Scan for the cell matching the given text and deliver its [x, y] coordinate at center. 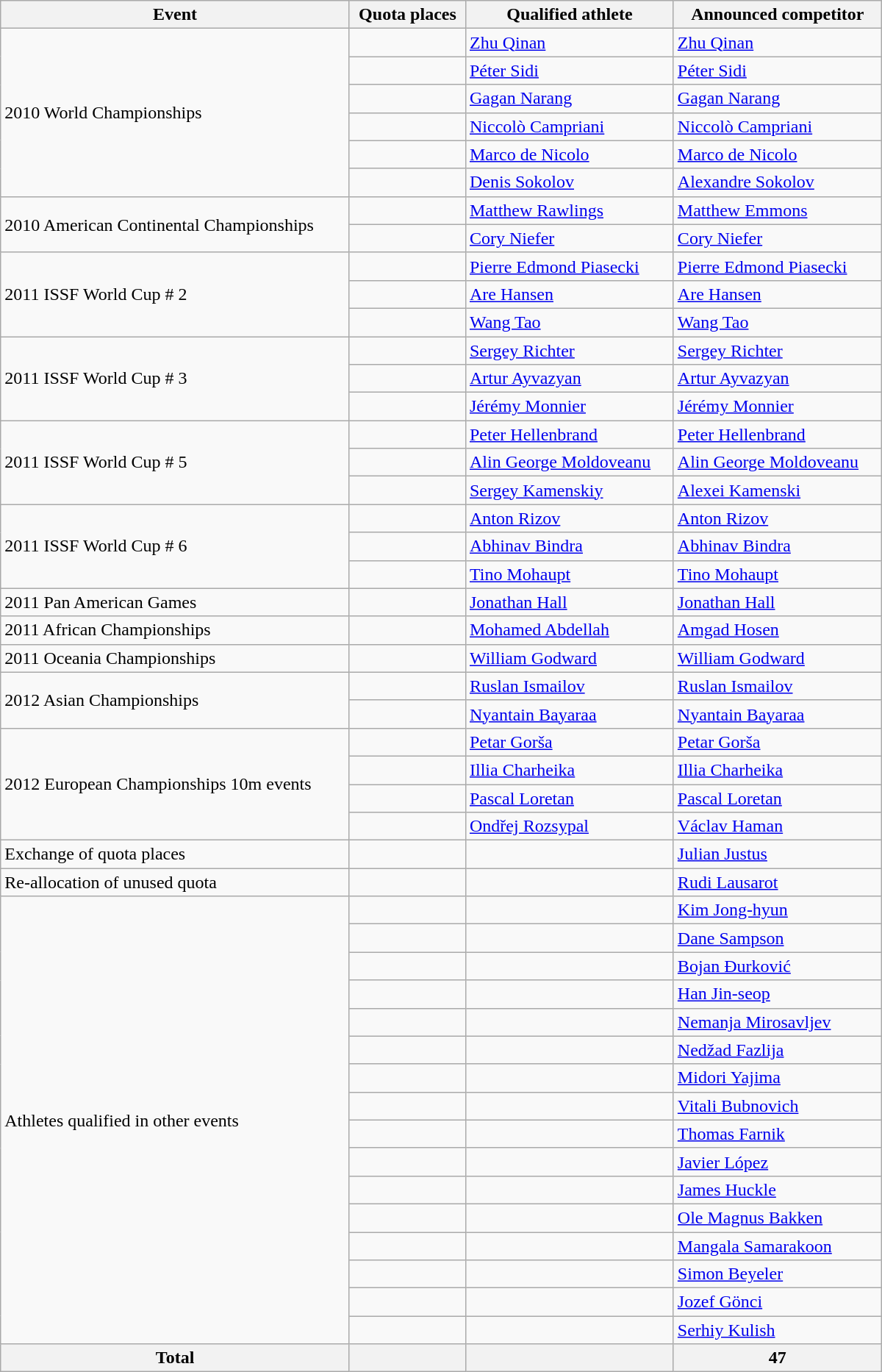
Qualified athlete [569, 15]
Javier López [778, 1162]
Julian Justus [778, 854]
Total [175, 1358]
Rudi Lausarot [778, 882]
Ole Magnus Bakken [778, 1218]
Alexei Kamenski [778, 490]
2012 European Championships 10m events [175, 784]
2011 African Championships [175, 630]
Kim Jong-hyun [778, 910]
2011 ISSF World Cup # 6 [175, 546]
Vitali Bubnovich [778, 1106]
2011 Oceania Championships [175, 658]
Matthew Emmons [778, 210]
2010 American Continental Championships [175, 224]
Václav Haman [778, 826]
2012 Asian Championships [175, 700]
Athletes qualified in other events [175, 1121]
Nedžad Fazlija [778, 1050]
Mangala Samarakoon [778, 1246]
Matthew Rawlings [569, 210]
Re-allocation of unused quota [175, 882]
Exchange of quota places [175, 854]
Midori Yajima [778, 1078]
2011 Pan American Games [175, 602]
Bojan Đurković [778, 966]
Announced competitor [778, 15]
Event [175, 15]
Dane Sampson [778, 938]
Amgad Hosen [778, 630]
Nemanja Mirosavljev [778, 1022]
47 [778, 1358]
Ondřej Rozsypal [569, 826]
Quota places [407, 15]
2011 ISSF World Cup # 3 [175, 379]
2011 ISSF World Cup # 2 [175, 294]
2011 ISSF World Cup # 5 [175, 462]
Jozef Gönci [778, 1302]
Denis Sokolov [569, 182]
2010 World Championships [175, 112]
James Huckle [778, 1190]
Sergey Kamenskiy [569, 490]
Mohamed Abdellah [569, 630]
Serhiy Kulish [778, 1330]
Han Jin-seop [778, 994]
Simon Beyeler [778, 1274]
Thomas Farnik [778, 1134]
Alexandre Sokolov [778, 182]
